Determine the [X, Y] coordinate at the center of the cell enclosing the given text.  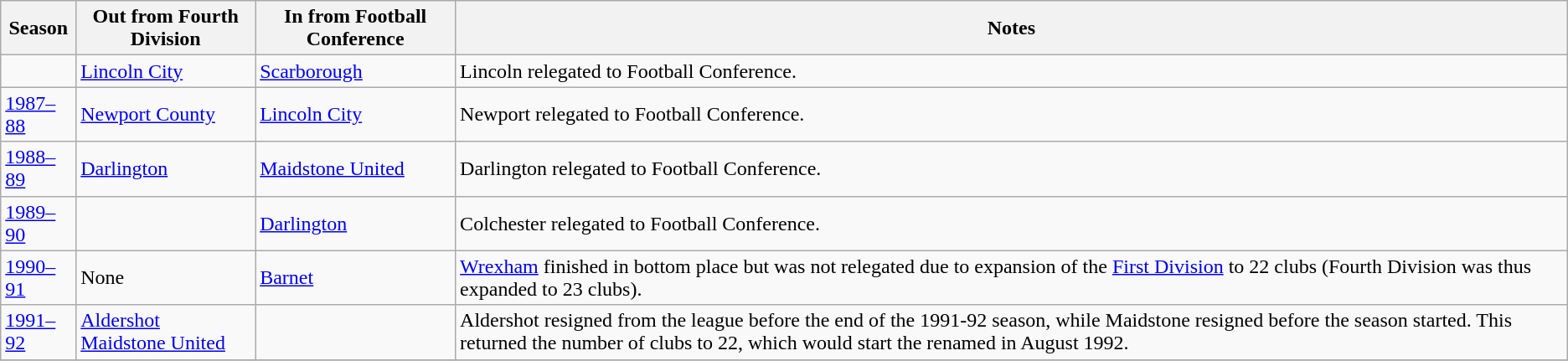
1991–92 [39, 332]
Scarborough [355, 71]
AldershotMaidstone United [166, 332]
Maidstone United [355, 169]
Barnet [355, 278]
1988–89 [39, 169]
Newport County [166, 114]
Lincoln relegated to Football Conference. [1012, 71]
Darlington relegated to Football Conference. [1012, 169]
Season [39, 28]
1989–90 [39, 223]
Colchester relegated to Football Conference. [1012, 223]
In from Football Conference [355, 28]
Notes [1012, 28]
Newport relegated to Football Conference. [1012, 114]
Out from Fourth Division [166, 28]
1990–91 [39, 278]
None [166, 278]
1987–88 [39, 114]
